Detect which cell encompasses the target text, then output its (X, Y) center coordinate. 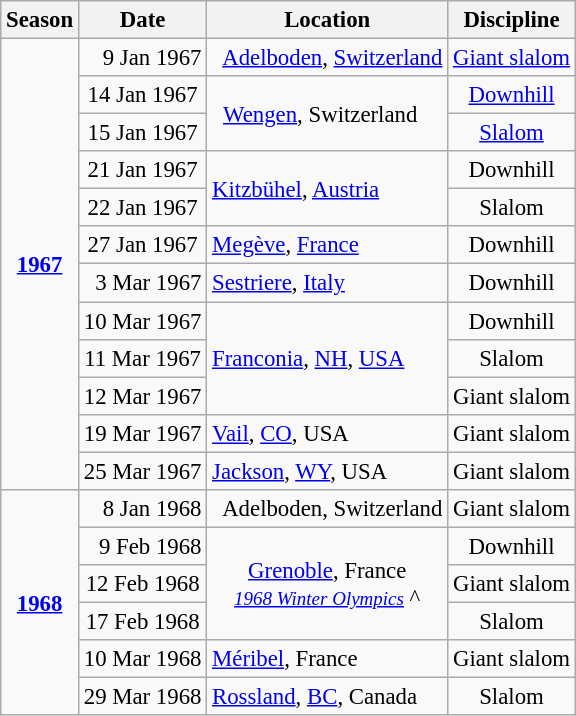
17 Feb 1968 (142, 621)
25 Mar 1967 (142, 471)
14 Jan 1967 (142, 95)
Date (142, 20)
12 Feb 1968 (142, 584)
Kitzbühel, Austria (328, 188)
8 Jan 1968 (142, 509)
21 Jan 1967 (142, 170)
Wengen, Switzerland (328, 114)
Vail, CO, USA (328, 433)
10 Mar 1968 (142, 659)
Discipline (512, 20)
19 Mar 1967 (142, 433)
Franconia, NH, USA (328, 358)
Location (328, 20)
Rossland, BC, Canada (328, 697)
12 Mar 1967 (142, 396)
1967 (40, 264)
Jackson, WY, USA (328, 471)
3 Mar 1967 (142, 283)
11 Mar 1967 (142, 358)
29 Mar 1968 (142, 697)
Méribel, France (328, 659)
Megève, France (328, 245)
Season (40, 20)
22 Jan 1967 (142, 208)
1968 (40, 603)
9 Feb 1968 (142, 546)
10 Mar 1967 (142, 321)
Sestriere, Italy (328, 283)
Grenoble, France1968 Winter Olympics ^ (328, 584)
9 Jan 1967 (142, 58)
27 Jan 1967 (142, 245)
15 Jan 1967 (142, 133)
